Output the [X, Y] coordinate of the center of the cell containing the given text.  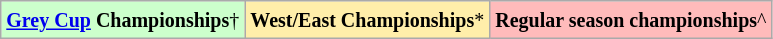
West/East Championships* [368, 20]
Regular season championships^ [631, 20]
Grey Cup Championships† [123, 20]
